Capture the cell that displays the provided text and extract its (X, Y) central coordinate. 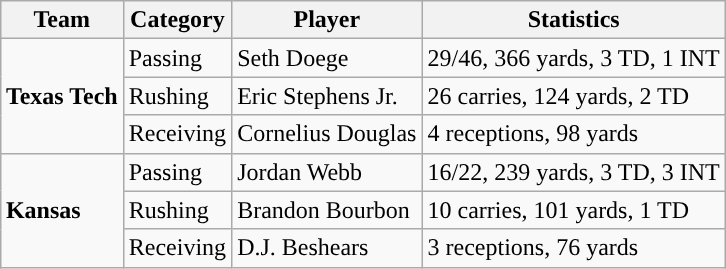
3 receptions, 76 yards (574, 248)
Category (177, 20)
26 carries, 124 yards, 2 TD (574, 96)
4 receptions, 98 yards (574, 134)
16/22, 239 yards, 3 TD, 3 INT (574, 172)
Player (327, 20)
Seth Doege (327, 58)
Team (62, 20)
29/46, 366 yards, 3 TD, 1 INT (574, 58)
Texas Tech (62, 96)
Cornelius Douglas (327, 134)
Statistics (574, 20)
D.J. Beshears (327, 248)
Brandon Bourbon (327, 210)
10 carries, 101 yards, 1 TD (574, 210)
Eric Stephens Jr. (327, 96)
Jordan Webb (327, 172)
Kansas (62, 210)
